Find where the given text appears and provide that cell's center as [x, y] coordinate. 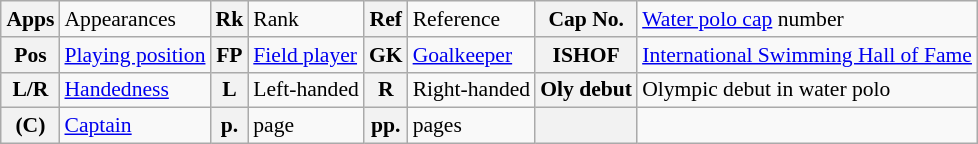
Cap No. [586, 19]
p. [230, 126]
L/R [30, 90]
Reference [472, 19]
Pos [30, 55]
(C) [30, 126]
Field player [306, 55]
Oly debut [586, 90]
International Swimming Hall of Fame [807, 55]
R [386, 90]
Apps [30, 19]
Rk [230, 19]
Rank [306, 19]
Left-handed [306, 90]
Playing position [134, 55]
Water polo cap number [807, 19]
Ref [386, 19]
L [230, 90]
Captain [134, 126]
Appearances [134, 19]
page [306, 126]
pp. [386, 126]
Right-handed [472, 90]
GK [386, 55]
Olympic debut in water polo [807, 90]
Handedness [134, 90]
ISHOF [586, 55]
pages [472, 126]
FP [230, 55]
Goalkeeper [472, 55]
